Find where the given text appears and provide that cell's center as [X, Y] coordinate. 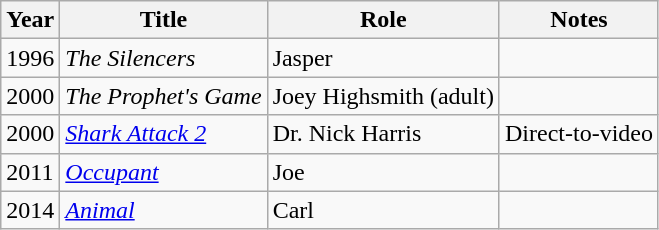
1996 [30, 58]
Title [164, 20]
Notes [578, 20]
2014 [30, 210]
The Prophet's Game [164, 96]
2011 [30, 172]
The Silencers [164, 58]
Shark Attack 2 [164, 134]
Role [383, 20]
Joey Highsmith (adult) [383, 96]
Occupant [164, 172]
Dr. Nick Harris [383, 134]
Carl [383, 210]
Joe [383, 172]
Direct-to-video [578, 134]
Animal [164, 210]
Year [30, 20]
Jasper [383, 58]
